Provide the (x, y) coordinate of the cell's center where the given text is located.  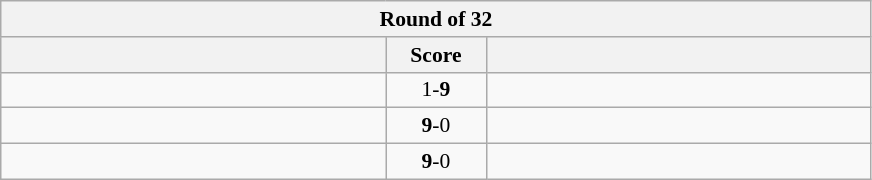
Round of 32 (436, 19)
1-9 (436, 90)
Score (436, 55)
